Identify which cell holds the provided text, then report its [x, y] central coordinate. 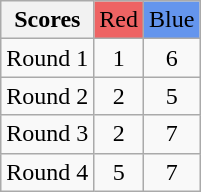
Scores [48, 20]
Round 4 [48, 172]
Blue [172, 20]
Red [119, 20]
1 [119, 58]
Round 1 [48, 58]
Round 3 [48, 134]
6 [172, 58]
Round 2 [48, 96]
